Find where the given text appears and provide that cell's center as (X, Y) coordinate. 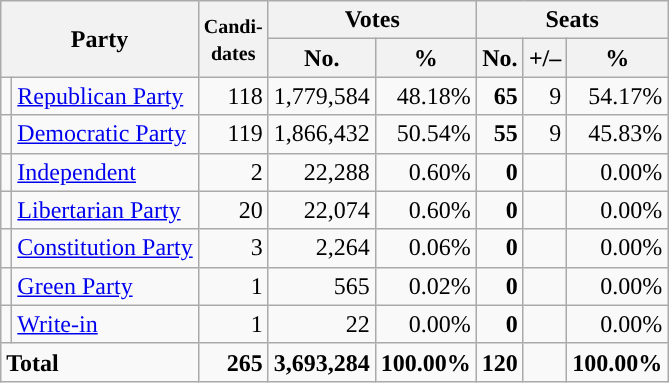
120 (500, 362)
Constitution Party (105, 248)
118 (233, 96)
0.06% (426, 248)
Green Party (105, 286)
Republican Party (105, 96)
54.17% (618, 96)
+/– (544, 58)
2,264 (322, 248)
265 (233, 362)
0.02% (426, 286)
Independent (105, 172)
119 (233, 134)
Seats (572, 20)
3,693,284 (322, 362)
1,866,432 (322, 134)
3 (233, 248)
50.54% (426, 134)
22 (322, 324)
2 (233, 172)
45.83% (618, 134)
22,288 (322, 172)
65 (500, 96)
20 (233, 210)
Democratic Party (105, 134)
Party (100, 39)
55 (500, 134)
Write-in (105, 324)
1,779,584 (322, 96)
Votes (372, 20)
22,074 (322, 210)
565 (322, 286)
Total (100, 362)
Libertarian Party (105, 210)
Candi-dates (233, 39)
48.18% (426, 96)
